Detect which cell encompasses the target text, then output its (x, y) center coordinate. 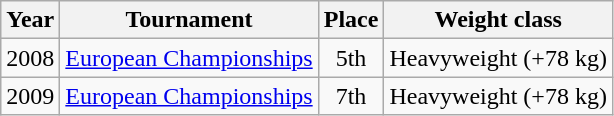
Tournament (189, 20)
Place (351, 20)
5th (351, 58)
Weight class (498, 20)
2009 (30, 96)
2008 (30, 58)
Year (30, 20)
7th (351, 96)
